Extract the [X, Y] coordinate from the center of the cell holding the provided text.  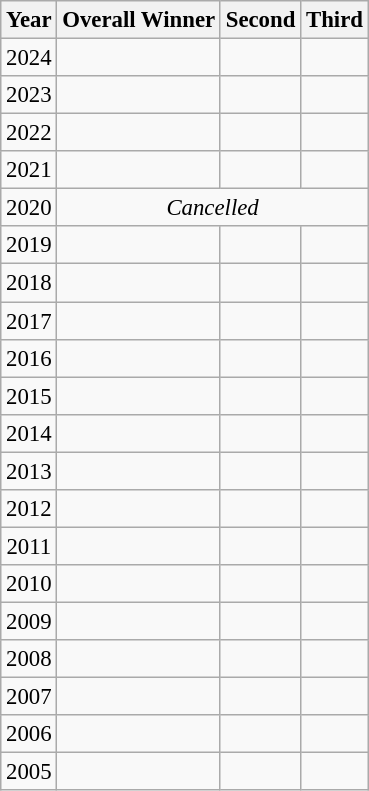
2006 [29, 734]
Cancelled [212, 208]
2005 [29, 772]
2011 [29, 546]
2009 [29, 621]
2018 [29, 283]
Overall Winner [139, 20]
2008 [29, 659]
2015 [29, 396]
2010 [29, 584]
Third [335, 20]
Year [29, 20]
2014 [29, 433]
2024 [29, 58]
2007 [29, 697]
2019 [29, 245]
2016 [29, 358]
2012 [29, 509]
Second [260, 20]
2017 [29, 321]
2021 [29, 170]
2013 [29, 471]
2020 [29, 208]
2023 [29, 95]
2022 [29, 133]
